Identify which cell holds the provided text, then report its [x, y] central coordinate. 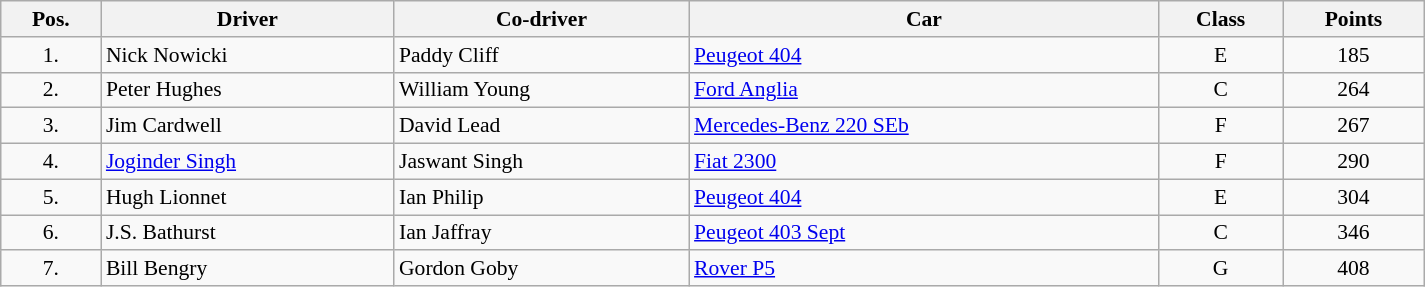
Car [924, 19]
Driver [248, 19]
Co-driver [542, 19]
Fiat 2300 [924, 162]
304 [1354, 197]
Joginder Singh [248, 162]
Hugh Lionnet [248, 197]
3. [51, 126]
Ford Anglia [924, 90]
Peugeot 403 Sept [924, 233]
1. [51, 55]
Jaswant Singh [542, 162]
Jim Cardwell [248, 126]
Peter Hughes [248, 90]
346 [1354, 233]
Ian Philip [542, 197]
Paddy Cliff [542, 55]
7. [51, 269]
Nick Nowicki [248, 55]
Mercedes-Benz 220 SEb [924, 126]
Rover P5 [924, 269]
David Lead [542, 126]
Points [1354, 19]
William Young [542, 90]
Gordon Goby [542, 269]
6. [51, 233]
185 [1354, 55]
4. [51, 162]
Ian Jaffray [542, 233]
J.S. Bathurst [248, 233]
2. [51, 90]
267 [1354, 126]
5. [51, 197]
290 [1354, 162]
G [1221, 269]
408 [1354, 269]
Class [1221, 19]
Bill Bengry [248, 269]
Pos. [51, 19]
264 [1354, 90]
